Scan for the cell matching the given text and deliver its [X, Y] coordinate at center. 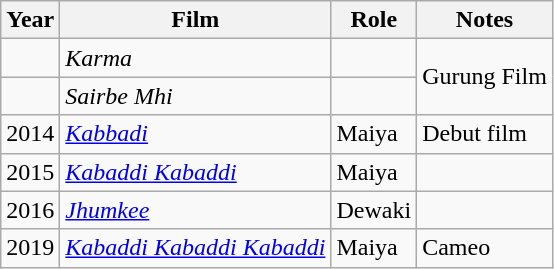
Film [196, 20]
Jhumkee [196, 210]
Kabbadi [196, 134]
Sairbe Mhi [196, 96]
2015 [30, 172]
Role [374, 20]
2014 [30, 134]
Karma [196, 58]
Dewaki [374, 210]
Debut film [485, 134]
2016 [30, 210]
Gurung Film [485, 77]
Notes [485, 20]
Year [30, 20]
Kabaddi Kabaddi Kabaddi [196, 248]
Kabaddi Kabaddi [196, 172]
2019 [30, 248]
Cameo [485, 248]
